Identify which cell holds the provided text, then report its (X, Y) central coordinate. 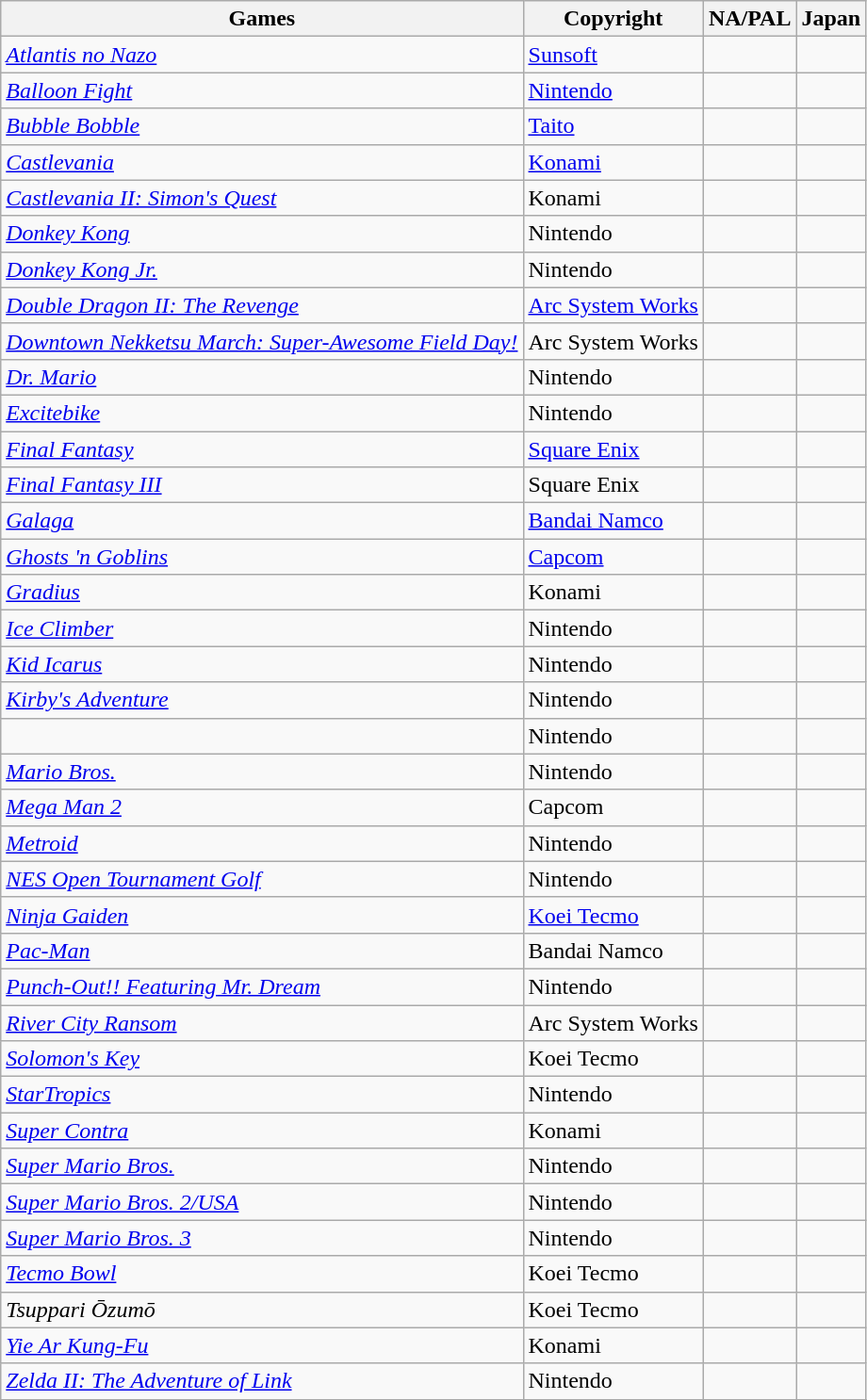
River City Ransom (262, 1022)
Taito (613, 126)
Kirby's Adventure (262, 700)
Galaga (262, 521)
Metroid (262, 843)
Dr. Mario (262, 377)
Balloon Fight (262, 90)
Atlantis no Nazo (262, 55)
Kid Icarus (262, 664)
Yie Ar Kung-Fu (262, 1345)
Bubble Bobble (262, 126)
Donkey Kong (262, 234)
NES Open Tournament Golf (262, 879)
Super Contra (262, 1131)
Double Dragon II: The Revenge (262, 305)
Mega Man 2 (262, 807)
Ice Climber (262, 628)
StarTropics (262, 1095)
Castlevania (262, 162)
Castlevania II: Simon's Quest (262, 198)
Games (262, 19)
Sunsoft (613, 55)
Final Fantasy III (262, 485)
Tecmo Bowl (262, 1274)
Downtown Nekketsu March: Super-Awesome Field Day! (262, 341)
Mario Bros. (262, 772)
Excitebike (262, 413)
Donkey Kong Jr. (262, 269)
Super Mario Bros. (262, 1166)
Copyright (613, 19)
Final Fantasy (262, 449)
Gradius (262, 593)
Super Mario Bros. 2/USA (262, 1202)
Japan (831, 19)
Tsuppari Ōzumō (262, 1310)
NA/PAL (750, 19)
Solomon's Key (262, 1059)
Punch-Out!! Featuring Mr. Dream (262, 986)
Pac-Man (262, 951)
Zelda II: The Adventure of Link (262, 1381)
Ghosts 'n Goblins (262, 557)
Super Mario Bros. 3 (262, 1238)
Ninja Gaiden (262, 915)
